From the cell containing the given text, extract its center point as (x, y) coordinate. 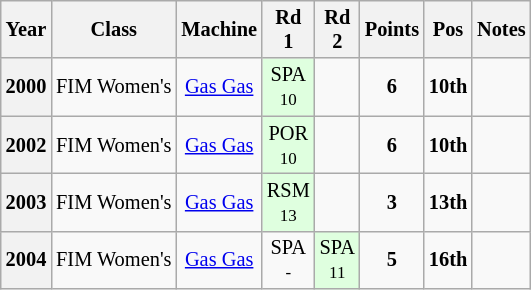
RSM13 (288, 202)
2004 (26, 260)
Machine (219, 29)
Year (26, 29)
5 (392, 260)
16th (448, 260)
Points (392, 29)
Class (114, 29)
POR10 (288, 145)
Pos (448, 29)
SPA11 (338, 260)
Rd1 (288, 29)
SPA- (288, 260)
3 (392, 202)
13th (448, 202)
Rd2 (338, 29)
Notes (501, 29)
2000 (26, 87)
SPA10 (288, 87)
2003 (26, 202)
2002 (26, 145)
